From the cell containing the given text, extract its center point as (X, Y) coordinate. 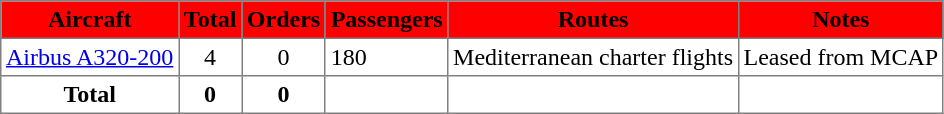
Routes (593, 20)
Passengers (386, 20)
Notes (840, 20)
4 (210, 57)
Airbus A320-200 (90, 57)
Aircraft (90, 20)
180 (386, 57)
Leased from MCAP (840, 57)
Orders (284, 20)
Mediterranean charter flights (593, 57)
